From the cell containing the given text, extract its center point as [X, Y] coordinate. 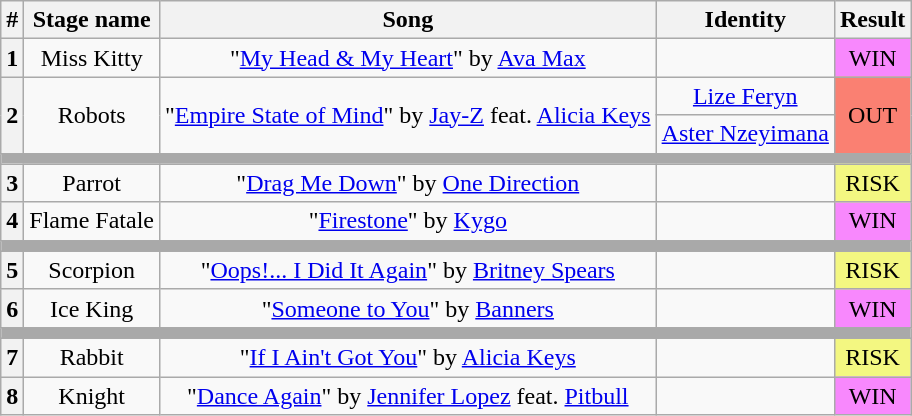
6 [12, 308]
3 [12, 183]
Result [872, 20]
"Firestone" by Kygo [408, 221]
OUT [872, 115]
"Drag Me Down" by One Direction [408, 183]
Flame Fatale [92, 221]
Song [408, 20]
5 [12, 270]
Scorpion [92, 270]
"Oops!... I Did It Again" by Britney Spears [408, 270]
Aster Nzeyimana [745, 134]
# [12, 20]
Identity [745, 20]
"Empire State of Mind" by Jay-Z feat. Alicia Keys [408, 115]
8 [12, 395]
Ice King [92, 308]
7 [12, 357]
Knight [92, 395]
Lize Feryn [745, 96]
"If I Ain't Got You" by Alicia Keys [408, 357]
Rabbit [92, 357]
1 [12, 58]
Robots [92, 115]
Parrot [92, 183]
"My Head & My Heart" by Ava Max [408, 58]
Miss Kitty [92, 58]
Stage name [92, 20]
2 [12, 115]
4 [12, 221]
"Dance Again" by Jennifer Lopez feat. Pitbull [408, 395]
"Someone to You" by Banners [408, 308]
